Capture the cell that displays the provided text and extract its (x, y) central coordinate. 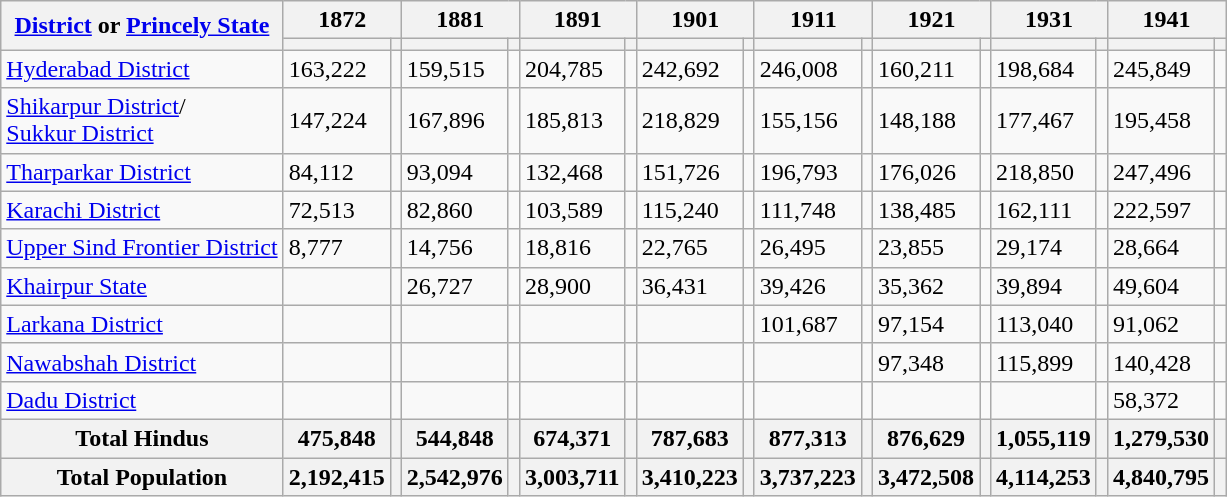
Khairpur State (142, 286)
674,371 (572, 438)
196,793 (808, 172)
91,062 (1160, 324)
204,785 (572, 69)
242,692 (690, 69)
1901 (695, 20)
115,899 (1044, 362)
Tharparkar District (142, 172)
82,860 (454, 210)
151,726 (690, 172)
26,727 (454, 286)
3,472,508 (926, 477)
49,604 (1160, 286)
1872 (342, 20)
14,756 (454, 248)
177,467 (1044, 120)
163,222 (336, 69)
103,589 (572, 210)
1941 (1166, 20)
39,426 (808, 286)
160,211 (926, 69)
22,765 (690, 248)
18,816 (572, 248)
195,458 (1160, 120)
222,597 (1160, 210)
8,777 (336, 248)
246,008 (808, 69)
Total Population (142, 477)
111,748 (808, 210)
147,224 (336, 120)
26,495 (808, 248)
140,428 (1160, 362)
167,896 (454, 120)
218,829 (690, 120)
28,664 (1160, 248)
29,174 (1044, 248)
39,894 (1044, 286)
876,629 (926, 438)
Nawabshah District (142, 362)
1921 (931, 20)
245,849 (1160, 69)
4,840,795 (1160, 477)
58,372 (1160, 400)
93,094 (454, 172)
162,111 (1044, 210)
Total Hindus (142, 438)
Shikarpur District/Sukkur District (142, 120)
Dadu District (142, 400)
1881 (460, 20)
176,026 (926, 172)
155,156 (808, 120)
1,055,119 (1044, 438)
3,737,223 (808, 477)
185,813 (572, 120)
247,496 (1160, 172)
159,515 (454, 69)
148,188 (926, 120)
97,348 (926, 362)
1911 (813, 20)
101,687 (808, 324)
787,683 (690, 438)
District or Princely State (142, 26)
28,900 (572, 286)
84,112 (336, 172)
1931 (1050, 20)
544,848 (454, 438)
4,114,253 (1044, 477)
113,040 (1044, 324)
2,542,976 (454, 477)
Upper Sind Frontier District (142, 248)
Larkana District (142, 324)
132,468 (572, 172)
115,240 (690, 210)
1,279,530 (1160, 438)
36,431 (690, 286)
97,154 (926, 324)
877,313 (808, 438)
72,513 (336, 210)
218,850 (1044, 172)
3,003,711 (572, 477)
Karachi District (142, 210)
198,684 (1044, 69)
23,855 (926, 248)
1891 (578, 20)
Hyderabad District (142, 69)
475,848 (336, 438)
3,410,223 (690, 477)
2,192,415 (336, 477)
138,485 (926, 210)
35,362 (926, 286)
